Determine the (x, y) coordinate at the center of the cell enclosing the given text.  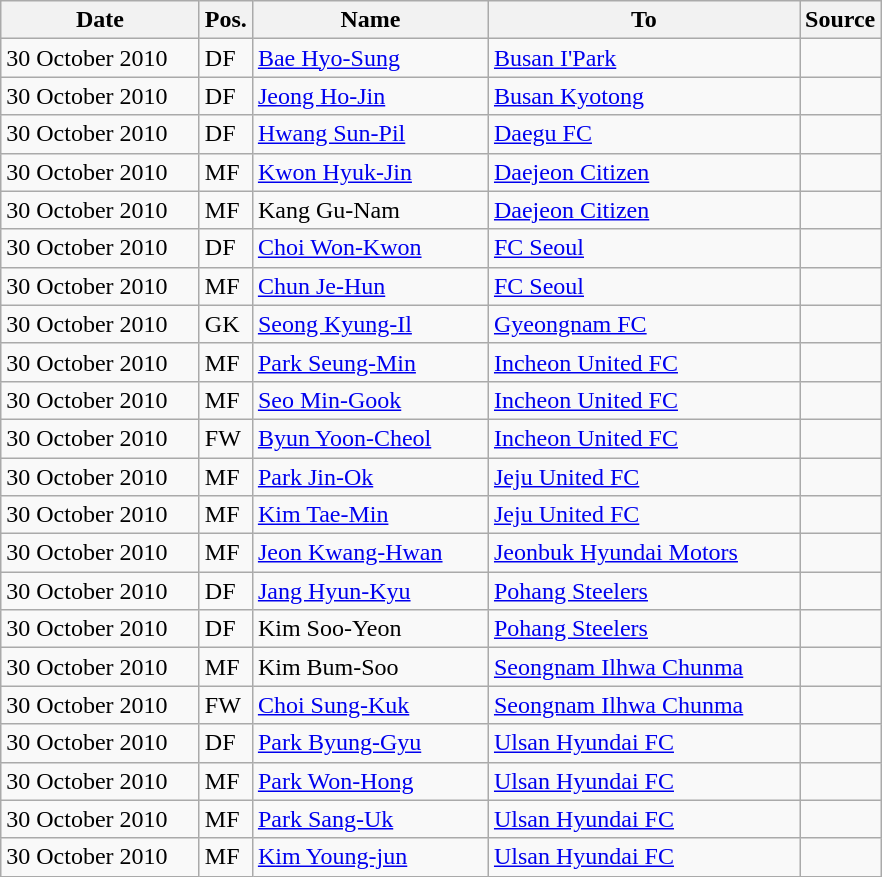
Kim Young-jun (370, 857)
Seong Kyung-Il (370, 324)
Daegu FC (644, 134)
Choi Won-Kwon (370, 248)
Name (370, 20)
Kim Soo-Yeon (370, 629)
Jeong Ho-Jin (370, 96)
Park Sang-Uk (370, 819)
Park Byung-Gyu (370, 743)
Bae Hyo-Sung (370, 58)
Date (100, 20)
Park Jin-Ok (370, 477)
Seo Min-Gook (370, 400)
Kim Tae-Min (370, 515)
Hwang Sun-Pil (370, 134)
Busan I'Park (644, 58)
Busan Kyotong (644, 96)
Chun Je-Hun (370, 286)
Jang Hyun-Kyu (370, 591)
Park Won-Hong (370, 781)
Gyeongnam FC (644, 324)
To (644, 20)
Kim Bum-Soo (370, 667)
Jeon Kwang-Hwan (370, 553)
Pos. (226, 20)
Park Seung-Min (370, 362)
Jeonbuk Hyundai Motors (644, 553)
Kang Gu-Nam (370, 210)
Kwon Hyuk-Jin (370, 172)
GK (226, 324)
Byun Yoon-Cheol (370, 438)
Source (840, 20)
Choi Sung-Kuk (370, 705)
